Scan for the cell matching the given text and deliver its [x, y] coordinate at center. 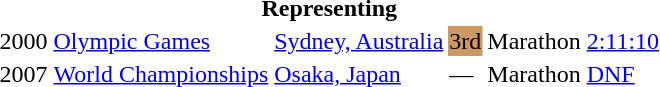
3rd [466, 41]
2:11:10 [622, 41]
Marathon [534, 41]
Olympic Games [161, 41]
Sydney, Australia [359, 41]
